For the text-containing cell, return its midpoint in [X, Y] coordinate format. 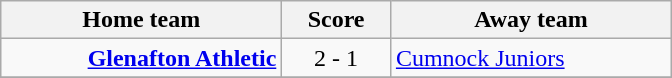
Score [336, 20]
Home team [142, 20]
Glenafton Athletic [142, 58]
2 - 1 [336, 58]
Cumnock Juniors [530, 58]
Away team [530, 20]
